Scan for the cell matching the given text and deliver its [X, Y] coordinate at center. 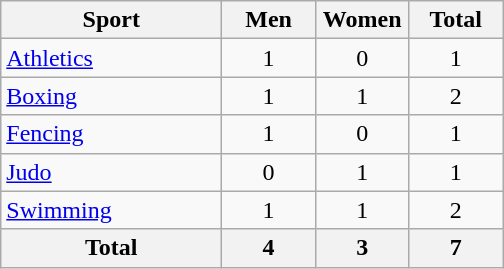
4 [269, 248]
Fencing [112, 134]
Athletics [112, 58]
Women [362, 20]
Men [269, 20]
Judo [112, 172]
3 [362, 248]
7 [456, 248]
Sport [112, 20]
Boxing [112, 96]
Swimming [112, 210]
